Detect which cell encompasses the target text, then output its [X, Y] center coordinate. 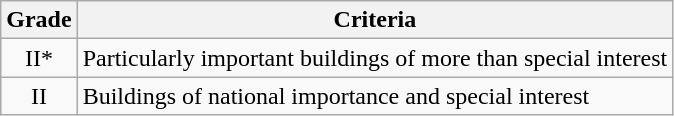
Grade [39, 20]
Buildings of national importance and special interest [375, 96]
II* [39, 58]
II [39, 96]
Particularly important buildings of more than special interest [375, 58]
Criteria [375, 20]
